Output the [X, Y] coordinate of the center of the cell containing the given text.  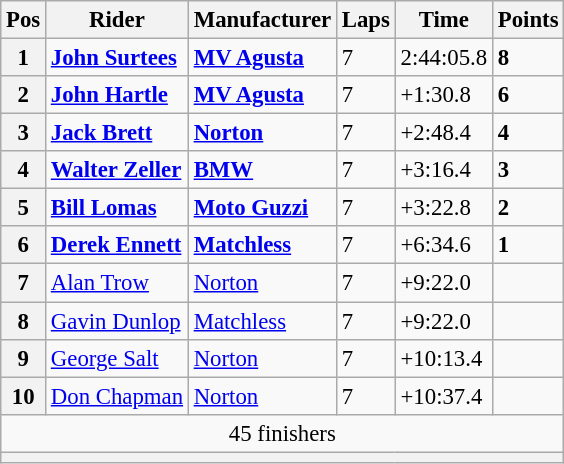
Jack Brett [118, 133]
+2:48.4 [444, 133]
Derek Ennett [118, 245]
+10:37.4 [444, 396]
Manufacturer [262, 20]
+6:34.6 [444, 245]
+3:16.4 [444, 170]
Rider [118, 20]
+10:13.4 [444, 358]
John Hartle [118, 95]
Time [444, 20]
George Salt [118, 358]
+1:30.8 [444, 95]
Moto Guzzi [262, 208]
BMW [262, 170]
John Surtees [118, 58]
45 finishers [282, 433]
9 [24, 358]
+3:22.8 [444, 208]
2:44:05.8 [444, 58]
Laps [366, 20]
Bill Lomas [118, 208]
Don Chapman [118, 396]
10 [24, 396]
Points [528, 20]
Walter Zeller [118, 170]
Alan Trow [118, 283]
Gavin Dunlop [118, 321]
5 [24, 208]
Pos [24, 20]
